Identify which cell holds the provided text, then report its (x, y) central coordinate. 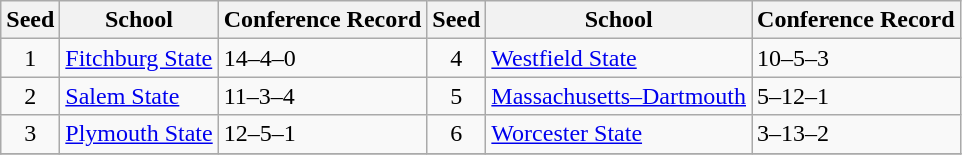
14–4–0 (322, 58)
2 (30, 96)
1 (30, 58)
Fitchburg State (139, 58)
12–5–1 (322, 134)
5–12–1 (856, 96)
10–5–3 (856, 58)
Westfield State (619, 58)
Massachusetts–Dartmouth (619, 96)
11–3–4 (322, 96)
3–13–2 (856, 134)
5 (456, 96)
Worcester State (619, 134)
Salem State (139, 96)
3 (30, 134)
6 (456, 134)
Plymouth State (139, 134)
4 (456, 58)
